Capture the cell that displays the provided text and extract its [X, Y] central coordinate. 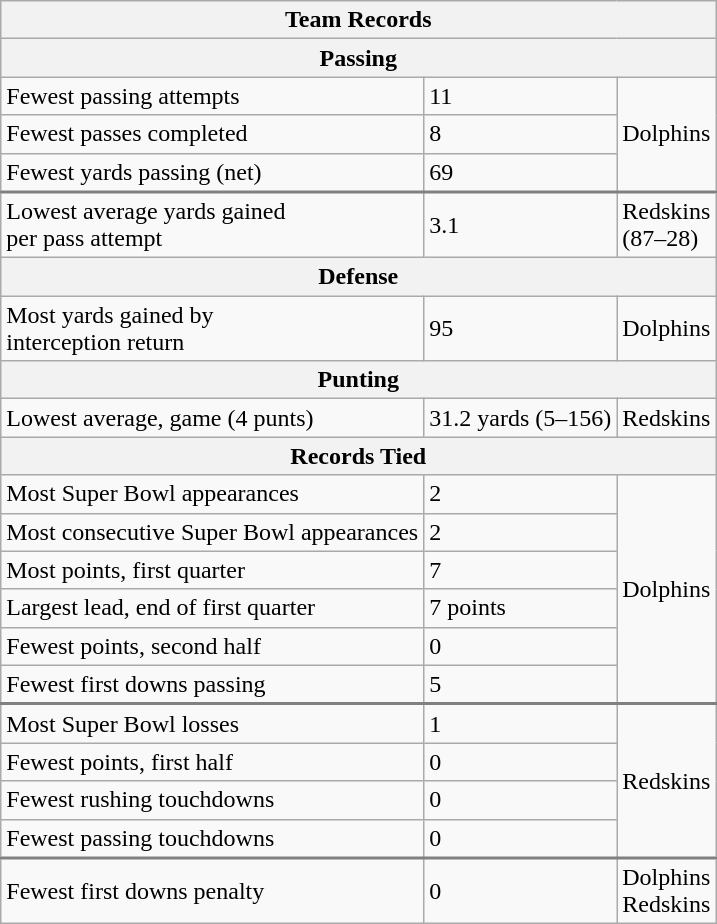
31.2 yards (5–156) [520, 418]
Most Super Bowl appearances [212, 494]
Redskins(87–28) [666, 225]
7 points [520, 608]
Passing [358, 58]
Fewest yards passing (net) [212, 172]
Records Tied [358, 456]
Most points, first quarter [212, 570]
Fewest passes completed [212, 134]
Punting [358, 380]
Most consecutive Super Bowl appearances [212, 532]
Defense [358, 277]
Fewest points, first half [212, 762]
Fewest first downs penalty [212, 891]
3.1 [520, 225]
DolphinsRedskins [666, 891]
8 [520, 134]
Fewest passing attempts [212, 96]
Largest lead, end of first quarter [212, 608]
Lowest average, game (4 punts) [212, 418]
11 [520, 96]
69 [520, 172]
Fewest passing touchdowns [212, 838]
Most yards gained by interception return [212, 328]
Most Super Bowl losses [212, 724]
Fewest points, second half [212, 646]
95 [520, 328]
Lowest average yards gainedper pass attempt [212, 225]
Team Records [358, 20]
1 [520, 724]
5 [520, 684]
7 [520, 570]
Fewest first downs passing [212, 684]
Fewest rushing touchdowns [212, 800]
